Extract the (X, Y) coordinate from the center of the cell holding the provided text.  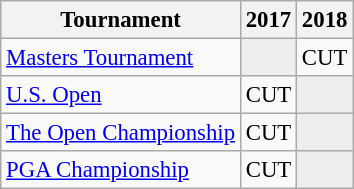
U.S. Open (121, 95)
2017 (268, 20)
Tournament (121, 20)
PGA Championship (121, 170)
2018 (325, 20)
Masters Tournament (121, 58)
The Open Championship (121, 133)
